Determine the [X, Y] coordinate at the center of the cell enclosing the given text.  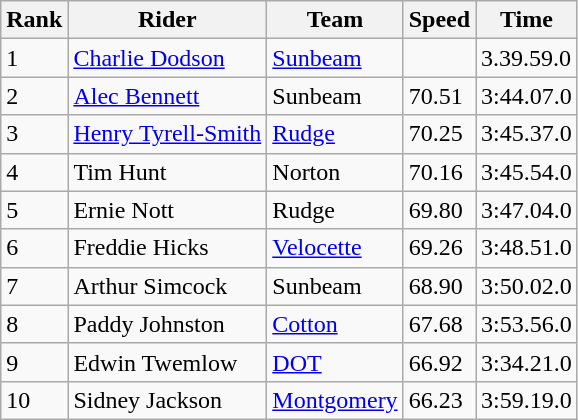
68.90 [439, 286]
7 [34, 286]
3:45.54.0 [527, 172]
3:53.56.0 [527, 324]
1 [34, 58]
3.39.59.0 [527, 58]
Norton [335, 172]
Velocette [335, 248]
67.68 [439, 324]
Charlie Dodson [168, 58]
Arthur Simcock [168, 286]
Team [335, 20]
Speed [439, 20]
Sidney Jackson [168, 400]
66.23 [439, 400]
Freddie Hicks [168, 248]
5 [34, 210]
2 [34, 96]
6 [34, 248]
8 [34, 324]
70.25 [439, 134]
10 [34, 400]
9 [34, 362]
3:59.19.0 [527, 400]
4 [34, 172]
Rider [168, 20]
69.80 [439, 210]
3:44.07.0 [527, 96]
3:47.04.0 [527, 210]
70.51 [439, 96]
3:50.02.0 [527, 286]
Rank [34, 20]
69.26 [439, 248]
Montgomery [335, 400]
3:48.51.0 [527, 248]
Tim Hunt [168, 172]
70.16 [439, 172]
66.92 [439, 362]
Henry Tyrell-Smith [168, 134]
Time [527, 20]
Ernie Nott [168, 210]
3 [34, 134]
Edwin Twemlow [168, 362]
DOT [335, 362]
3:34.21.0 [527, 362]
3:45.37.0 [527, 134]
Cotton [335, 324]
Alec Bennett [168, 96]
Paddy Johnston [168, 324]
